Pinpoint the cell where the given text exists, returning its (X, Y) midpoint coordinate. 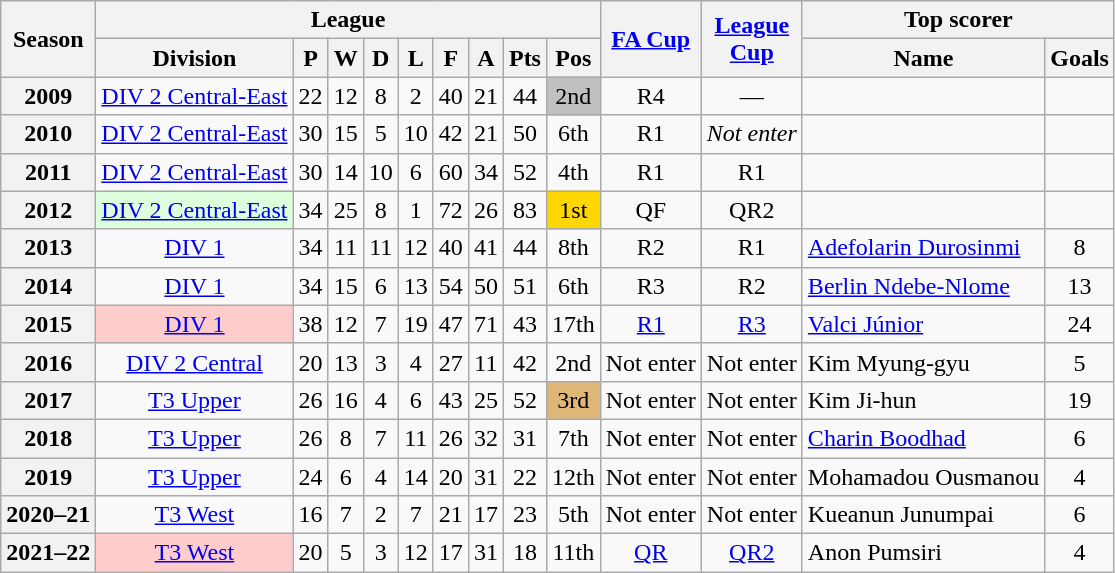
LeagueCup (752, 39)
Kim Ji-hun (923, 400)
2009 (48, 96)
L (416, 58)
7th (573, 438)
54 (450, 286)
27 (450, 362)
1st (573, 210)
Season (48, 39)
League (348, 20)
1 (416, 210)
47 (450, 324)
Mohamadou Ousmanou (923, 477)
2016 (48, 362)
— (752, 96)
Kim Myung-gyu (923, 362)
R4 (650, 96)
D (380, 58)
72 (450, 210)
Top scorer (958, 20)
8th (573, 248)
2021–22 (48, 553)
12th (573, 477)
DIV 2 Central (194, 362)
A (486, 58)
11th (573, 553)
Anon Pumsiri (923, 553)
17th (573, 324)
18 (524, 553)
Adefolarin Durosinmi (923, 248)
Kueanun Junumpai (923, 515)
P (310, 58)
71 (486, 324)
2018 (48, 438)
83 (524, 210)
2010 (48, 134)
2017 (48, 400)
2011 (48, 172)
Valci Júnior (923, 324)
2019 (48, 477)
Division (194, 58)
51 (524, 286)
Pos (573, 58)
2015 (48, 324)
5th (573, 515)
32 (486, 438)
3rd (573, 400)
QF (650, 210)
4th (573, 172)
F (450, 58)
FA Cup (650, 39)
2020–21 (48, 515)
2012 (48, 210)
38 (310, 324)
41 (486, 248)
Goals (1080, 58)
2013 (48, 248)
Pts (524, 58)
Berlin Ndebe-Nlome (923, 286)
W (346, 58)
60 (450, 172)
Charin Boodhad (923, 438)
2014 (48, 286)
23 (524, 515)
QR (650, 553)
Name (923, 58)
